Return the (X, Y) coordinate for the center point of the cell that contains the specified text.  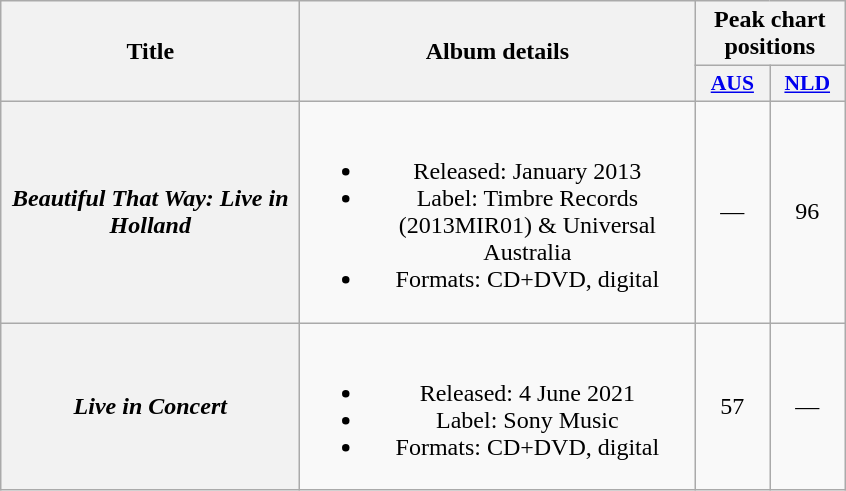
Album details (498, 52)
Released: January 2013Label: Timbre Records (2013MIR01) & Universal AustraliaFormats: CD+DVD, digital (498, 212)
Live in Concert (150, 406)
Beautiful That Way: Live in Holland (150, 212)
96 (808, 212)
NLD (808, 84)
57 (732, 406)
Peak chart positions (770, 34)
Released: 4 June 2021Label: Sony MusicFormats: CD+DVD, digital (498, 406)
AUS (732, 84)
Title (150, 52)
